Determine the [x, y] coordinate at the center of the cell enclosing the given text.  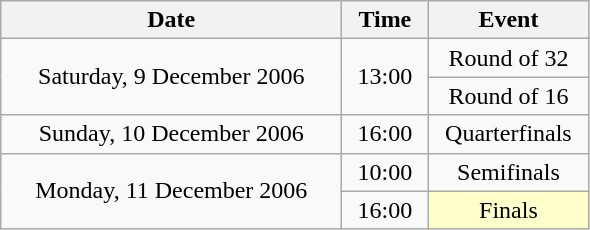
Date [172, 20]
Round of 16 [508, 96]
13:00 [385, 77]
Sunday, 10 December 2006 [172, 134]
Round of 32 [508, 58]
Saturday, 9 December 2006 [172, 77]
Finals [508, 210]
10:00 [385, 172]
Quarterfinals [508, 134]
Monday, 11 December 2006 [172, 191]
Semifinals [508, 172]
Time [385, 20]
Event [508, 20]
